From the cell containing the given text, extract its center point as (x, y) coordinate. 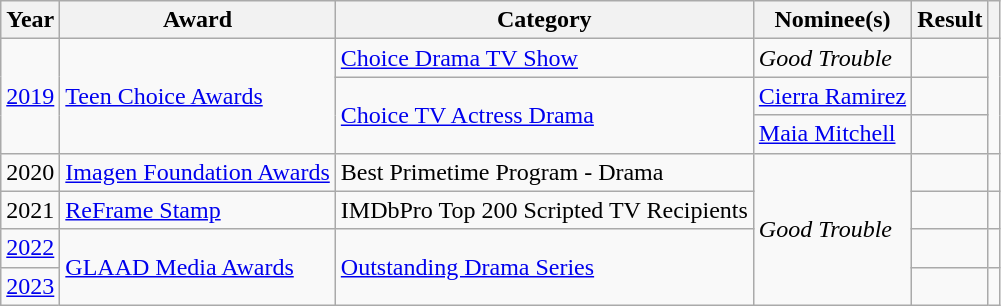
2020 (30, 172)
2023 (30, 286)
Choice Drama TV Show (544, 58)
IMDbPro Top 200 Scripted TV Recipients (544, 210)
Nominee(s) (832, 20)
2021 (30, 210)
Category (544, 20)
Year (30, 20)
Award (198, 20)
Choice TV Actress Drama (544, 115)
2019 (30, 96)
Outstanding Drama Series (544, 267)
Cierra Ramirez (832, 96)
Imagen Foundation Awards (198, 172)
Maia Mitchell (832, 134)
Result (950, 20)
Best Primetime Program - Drama (544, 172)
GLAAD Media Awards (198, 267)
ReFrame Stamp (198, 210)
Teen Choice Awards (198, 96)
2022 (30, 248)
